Pinpoint the cell where the given text exists, returning its (X, Y) midpoint coordinate. 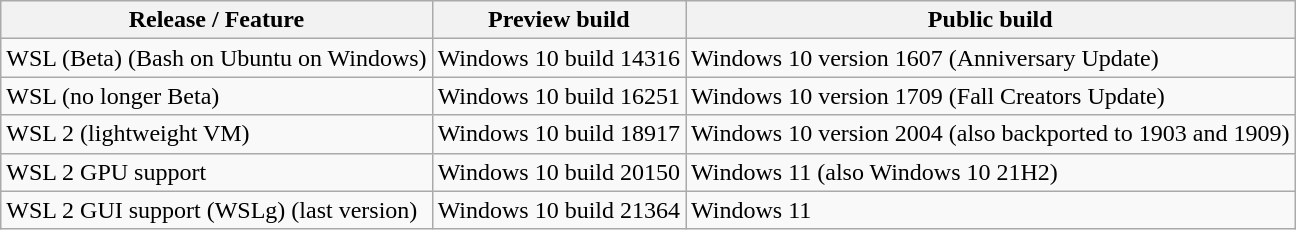
Windows 10 build 20150 (558, 172)
Windows 10 build 21364 (558, 210)
Windows 10 build 14316 (558, 58)
Windows 10 version 1607 (Anniversary Update) (990, 58)
WSL (Beta) (Bash on Ubuntu on Windows) (216, 58)
WSL 2 (lightweight VM) (216, 134)
Windows 10 version 1709 (Fall Creators Update) (990, 96)
Preview build (558, 20)
Public build (990, 20)
Windows 11 (990, 210)
Windows 11 (also Windows 10 21H2) (990, 172)
Windows 10 build 16251 (558, 96)
Windows 10 version 2004 (also backported to 1903 and 1909) (990, 134)
WSL (no longer Beta) (216, 96)
Release / Feature (216, 20)
WSL 2 GUI support (WSLg) (last version) (216, 210)
Windows 10 build 18917 (558, 134)
WSL 2 GPU support (216, 172)
